Provide the [x, y] coordinate of the cell's center where the given text is located.  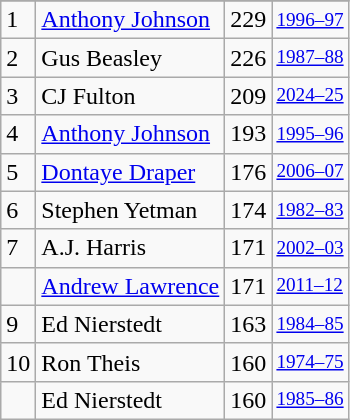
2011–12 [310, 286]
9 [18, 324]
Ron Theis [130, 362]
2002–03 [310, 248]
4 [18, 134]
1996–97 [310, 20]
A.J. Harris [130, 248]
174 [248, 210]
Andrew Lawrence [130, 286]
1982–83 [310, 210]
1985–86 [310, 400]
1995–96 [310, 134]
Gus Beasley [130, 58]
Dontaye Draper [130, 172]
Stephen Yetman [130, 210]
209 [248, 96]
2006–07 [310, 172]
6 [18, 210]
1 [18, 20]
226 [248, 58]
2024–25 [310, 96]
176 [248, 172]
7 [18, 248]
163 [248, 324]
1984–85 [310, 324]
CJ Fulton [130, 96]
3 [18, 96]
10 [18, 362]
2 [18, 58]
193 [248, 134]
229 [248, 20]
1987–88 [310, 58]
1974–75 [310, 362]
5 [18, 172]
